Return (x, y) of the center of cell containing provided text 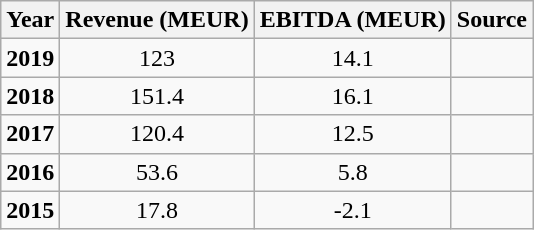
5.8 (352, 172)
53.6 (157, 172)
Revenue (MEUR) (157, 20)
120.4 (157, 134)
EBITDA (MEUR) (352, 20)
-2.1 (352, 210)
17.8 (157, 210)
12.5 (352, 134)
2017 (30, 134)
151.4 (157, 96)
Year (30, 20)
2016 (30, 172)
Source (492, 20)
2018 (30, 96)
2019 (30, 58)
123 (157, 58)
2015 (30, 210)
16.1 (352, 96)
14.1 (352, 58)
